For the text-containing cell, return its midpoint in (x, y) coordinate format. 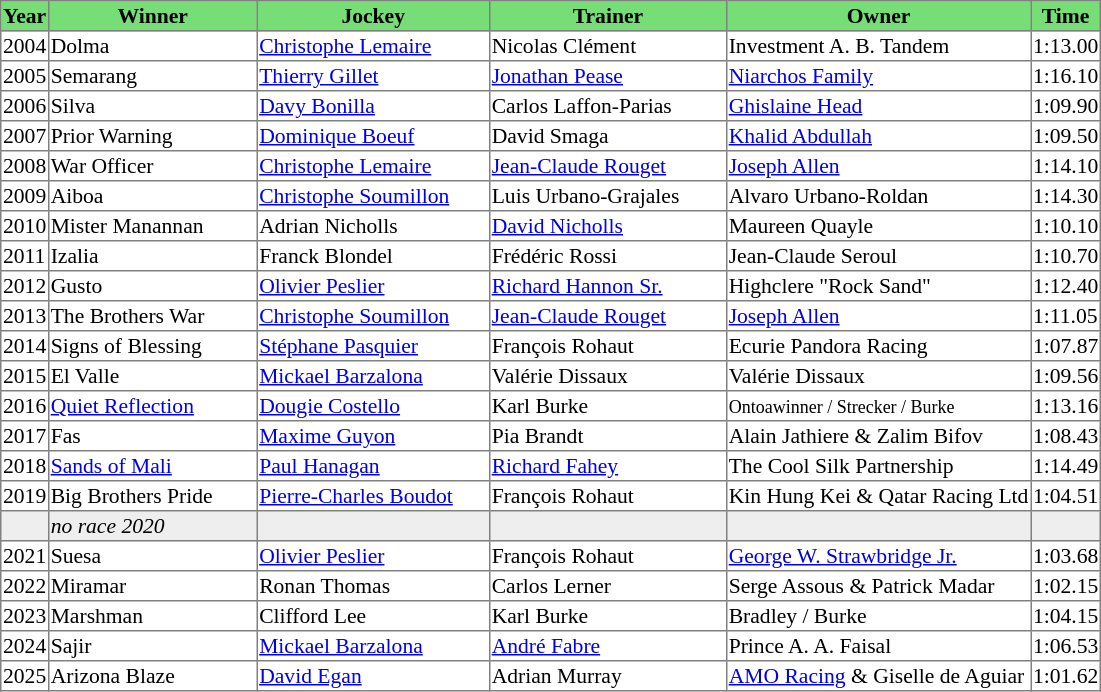
2004 (25, 46)
Sands of Mali (152, 466)
1:13.00 (1066, 46)
2016 (25, 406)
2015 (25, 376)
David Egan (373, 676)
1:12.40 (1066, 286)
Marshman (152, 616)
Time (1066, 16)
Highclere "Rock Sand" (878, 286)
Mister Manannan (152, 226)
War Officer (152, 166)
Prior Warning (152, 136)
Ontoawinner / Strecker / Burke (878, 406)
2013 (25, 316)
Carlos Laffon-Parias (608, 106)
1:09.50 (1066, 136)
Ghislaine Head (878, 106)
Silva (152, 106)
2009 (25, 196)
Big Brothers Pride (152, 496)
Franck Blondel (373, 256)
Adrian Nicholls (373, 226)
Khalid Abdullah (878, 136)
2012 (25, 286)
Quiet Reflection (152, 406)
1:16.10 (1066, 76)
Alvaro Urbano-Roldan (878, 196)
1:03.68 (1066, 556)
Semarang (152, 76)
1:09.56 (1066, 376)
El Valle (152, 376)
Niarchos Family (878, 76)
Winner (152, 16)
2014 (25, 346)
2024 (25, 646)
1:08.43 (1066, 436)
2005 (25, 76)
2010 (25, 226)
Serge Assous & Patrick Madar (878, 586)
Trainer (608, 16)
Dolma (152, 46)
Prince A. A. Faisal (878, 646)
2017 (25, 436)
Gusto (152, 286)
Dougie Costello (373, 406)
Jockey (373, 16)
Kin Hung Kei & Qatar Racing Ltd (878, 496)
1:11.05 (1066, 316)
2011 (25, 256)
Fas (152, 436)
2021 (25, 556)
Year (25, 16)
2019 (25, 496)
1:10.70 (1066, 256)
1:01.62 (1066, 676)
Paul Hanagan (373, 466)
1:07.87 (1066, 346)
Thierry Gillet (373, 76)
David Nicholls (608, 226)
Signs of Blessing (152, 346)
Aiboa (152, 196)
1:09.90 (1066, 106)
Pia Brandt (608, 436)
Richard Hannon Sr. (608, 286)
Nicolas Clément (608, 46)
Luis Urbano-Grajales (608, 196)
2023 (25, 616)
Stéphane Pasquier (373, 346)
2006 (25, 106)
Investment A. B. Tandem (878, 46)
1:14.49 (1066, 466)
The Cool Silk Partnership (878, 466)
1:10.10 (1066, 226)
Carlos Lerner (608, 586)
David Smaga (608, 136)
1:02.15 (1066, 586)
André Fabre (608, 646)
Suesa (152, 556)
Alain Jathiere & Zalim Bifov (878, 436)
Clifford Lee (373, 616)
Davy Bonilla (373, 106)
2025 (25, 676)
Miramar (152, 586)
Ronan Thomas (373, 586)
Richard Fahey (608, 466)
2022 (25, 586)
2007 (25, 136)
Arizona Blaze (152, 676)
Owner (878, 16)
Sajir (152, 646)
1:14.10 (1066, 166)
Ecurie Pandora Racing (878, 346)
1:04.51 (1066, 496)
2018 (25, 466)
The Brothers War (152, 316)
Pierre-Charles Boudot (373, 496)
Dominique Boeuf (373, 136)
Maureen Quayle (878, 226)
1:13.16 (1066, 406)
Jean-Claude Seroul (878, 256)
Frédéric Rossi (608, 256)
Bradley / Burke (878, 616)
Jonathan Pease (608, 76)
no race 2020 (152, 526)
1:14.30 (1066, 196)
Maxime Guyon (373, 436)
George W. Strawbridge Jr. (878, 556)
AMO Racing & Giselle de Aguiar (878, 676)
1:04.15 (1066, 616)
1:06.53 (1066, 646)
2008 (25, 166)
Izalia (152, 256)
Adrian Murray (608, 676)
